Extract the [x, y] coordinate from the center of the cell holding the provided text.  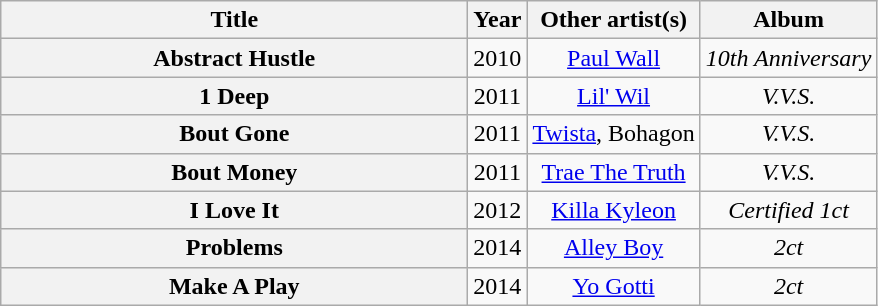
Lil' Wil [614, 96]
Twista, Bohagon [614, 134]
Title [234, 20]
Abstract Hustle [234, 58]
Make A Play [234, 286]
2010 [498, 58]
Year [498, 20]
Certified 1ct [788, 210]
Bout Gone [234, 134]
2012 [498, 210]
Trae The Truth [614, 172]
Yo Gotti [614, 286]
Album [788, 20]
10th Anniversary [788, 58]
Other artist(s) [614, 20]
Problems [234, 248]
Killa Kyleon [614, 210]
Paul Wall [614, 58]
I Love It [234, 210]
Bout Money [234, 172]
1 Deep [234, 96]
Alley Boy [614, 248]
